Pinpoint the cell where the given text exists, returning its [X, Y] midpoint coordinate. 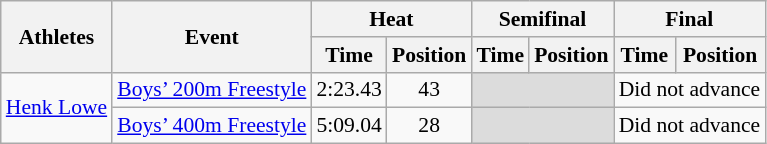
2:23.43 [348, 90]
5:09.04 [348, 126]
Heat [391, 19]
Semifinal [542, 19]
Event [212, 36]
Henk Lowe [56, 108]
43 [429, 90]
Athletes [56, 36]
Boys’ 200m Freestyle [212, 90]
Final [690, 19]
Boys’ 400m Freestyle [212, 126]
28 [429, 126]
